Provide the (X, Y) coordinate of the cell's center where the given text is located.  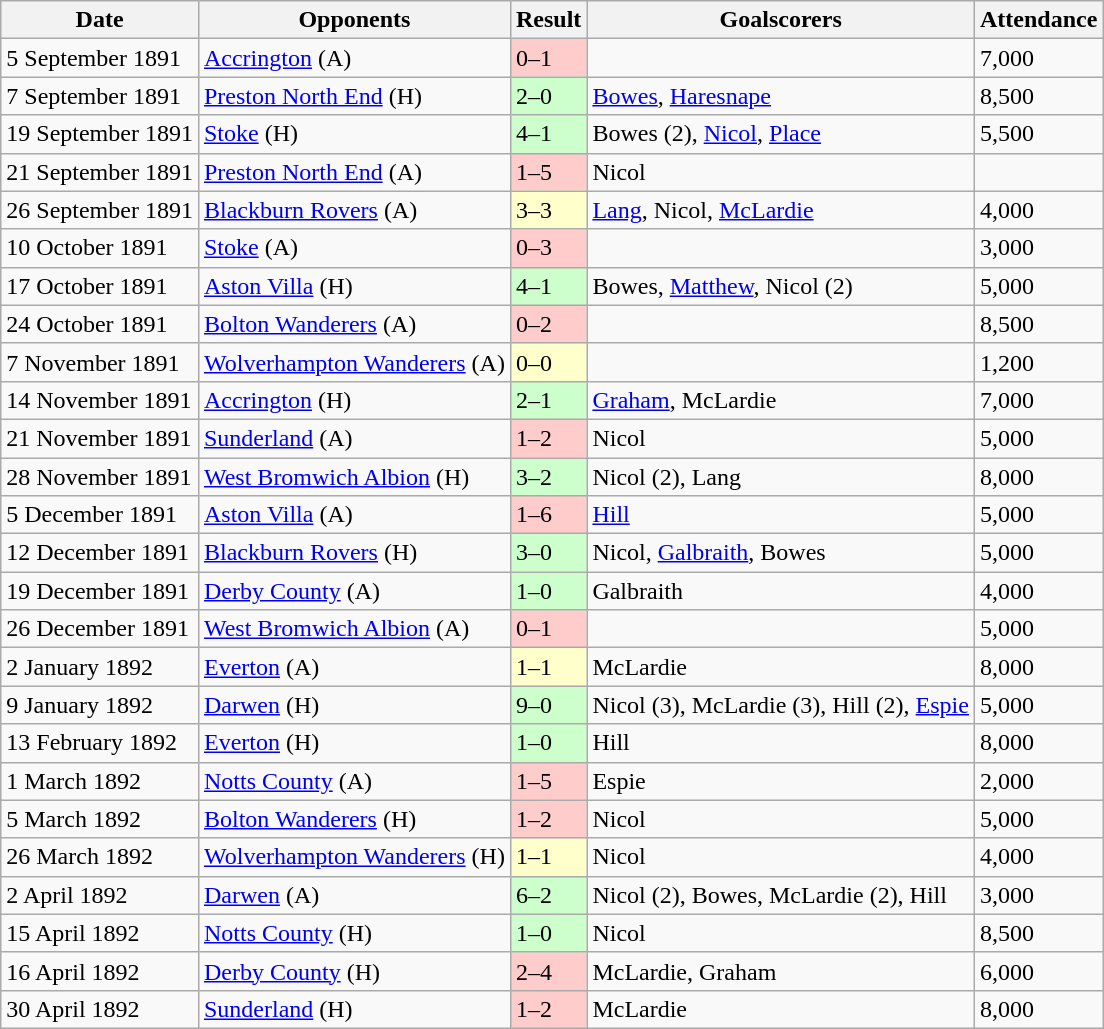
Blackburn Rovers (H) (354, 553)
12 December 1891 (100, 553)
13 February 1892 (100, 743)
Aston Villa (A) (354, 515)
Wolverhampton Wanderers (A) (354, 362)
Nicol (2), Bowes, McLardie (2), Hill (781, 895)
19 December 1891 (100, 591)
3–2 (548, 477)
6–2 (548, 895)
Date (100, 20)
McLardie, Graham (781, 971)
2–0 (548, 96)
2–4 (548, 971)
5 December 1891 (100, 515)
3–3 (548, 210)
1,200 (1038, 362)
Notts County (H) (354, 933)
0–2 (548, 324)
Sunderland (A) (354, 438)
Stoke (H) (354, 134)
Everton (H) (354, 743)
Derby County (A) (354, 591)
2 April 1892 (100, 895)
21 September 1891 (100, 172)
Sunderland (H) (354, 1009)
Darwen (H) (354, 705)
Graham, McLardie (781, 400)
19 September 1891 (100, 134)
Notts County (A) (354, 781)
Nicol (3), McLardie (3), Hill (2), Espie (781, 705)
Nicol (2), Lang (781, 477)
Nicol, Galbraith, Bowes (781, 553)
Attendance (1038, 20)
Preston North End (H) (354, 96)
West Bromwich Albion (A) (354, 629)
Darwen (A) (354, 895)
26 September 1891 (100, 210)
24 October 1891 (100, 324)
5 September 1891 (100, 58)
26 March 1892 (100, 857)
9–0 (548, 705)
Bowes, Matthew, Nicol (2) (781, 286)
2–1 (548, 400)
Lang, Nicol, McLardie (781, 210)
Wolverhampton Wanderers (H) (354, 857)
Stoke (A) (354, 248)
14 November 1891 (100, 400)
15 April 1892 (100, 933)
21 November 1891 (100, 438)
Bowes, Haresnape (781, 96)
17 October 1891 (100, 286)
26 December 1891 (100, 629)
Goalscorers (781, 20)
Blackburn Rovers (A) (354, 210)
16 April 1892 (100, 971)
Everton (A) (354, 667)
2 January 1892 (100, 667)
5,500 (1038, 134)
3–0 (548, 553)
7 November 1891 (100, 362)
9 January 1892 (100, 705)
Opponents (354, 20)
28 November 1891 (100, 477)
Accrington (A) (354, 58)
Derby County (H) (354, 971)
West Bromwich Albion (H) (354, 477)
7 September 1891 (100, 96)
Accrington (H) (354, 400)
5 March 1892 (100, 819)
Preston North End (A) (354, 172)
30 April 1892 (100, 1009)
0–0 (548, 362)
Galbraith (781, 591)
Bolton Wanderers (H) (354, 819)
Result (548, 20)
2,000 (1038, 781)
Bolton Wanderers (A) (354, 324)
10 October 1891 (100, 248)
0–3 (548, 248)
1–6 (548, 515)
Bowes (2), Nicol, Place (781, 134)
1 March 1892 (100, 781)
Espie (781, 781)
6,000 (1038, 971)
Aston Villa (H) (354, 286)
